Return the [X, Y] coordinate for the center point of the cell that contains the specified text.  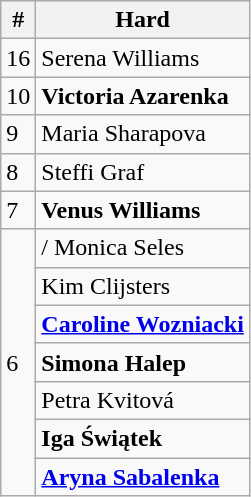
16 [18, 58]
# [18, 20]
Iga Świątek [143, 438]
Steffi Graf [143, 172]
6 [18, 362]
Kim Clijsters [143, 286]
10 [18, 96]
Caroline Wozniacki [143, 324]
9 [18, 134]
7 [18, 210]
/ Monica Seles [143, 248]
Venus Williams [143, 210]
Simona Halep [143, 362]
Serena Williams [143, 58]
8 [18, 172]
Aryna Sabalenka [143, 477]
Hard [143, 20]
Petra Kvitová [143, 400]
Maria Sharapova [143, 134]
Victoria Azarenka [143, 96]
